Return the [X, Y] coordinate for the center point of the cell that contains the specified text.  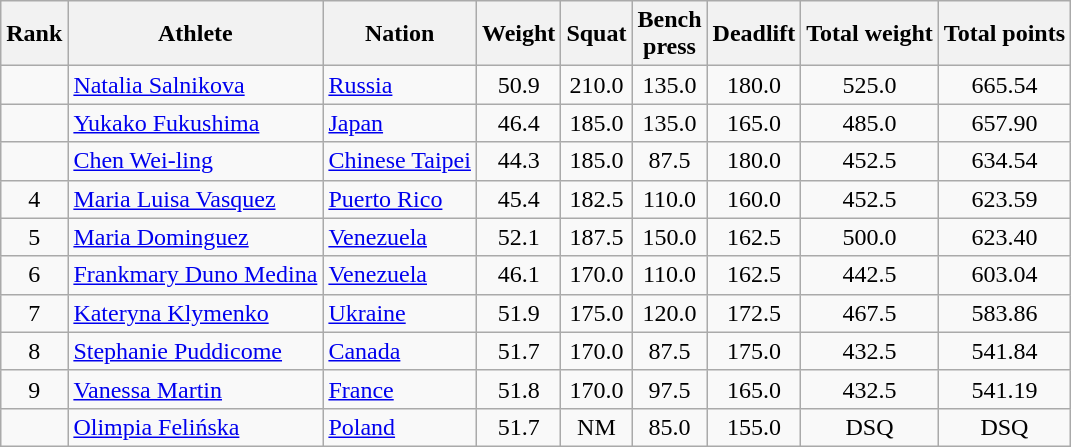
210.0 [596, 85]
120.0 [670, 313]
Poland [400, 427]
467.5 [870, 313]
Maria Luisa Vasquez [196, 199]
Vanessa Martin [196, 389]
623.59 [1004, 199]
634.54 [1004, 161]
44.3 [518, 161]
160.0 [754, 199]
Maria Dominguez [196, 237]
Total weight [870, 34]
500.0 [870, 237]
52.1 [518, 237]
Total points [1004, 34]
657.90 [1004, 123]
Olimpia Felińska [196, 427]
Japan [400, 123]
525.0 [870, 85]
541.19 [1004, 389]
5 [34, 237]
Russia [400, 85]
150.0 [670, 237]
6 [34, 275]
46.4 [518, 123]
583.86 [1004, 313]
187.5 [596, 237]
97.5 [670, 389]
182.5 [596, 199]
Canada [400, 351]
45.4 [518, 199]
603.04 [1004, 275]
Chen Wei-ling [196, 161]
623.40 [1004, 237]
51.9 [518, 313]
4 [34, 199]
Deadlift [754, 34]
Stephanie Puddicome [196, 351]
Nation [400, 34]
Weight [518, 34]
Kateryna Klymenko [196, 313]
50.9 [518, 85]
85.0 [670, 427]
46.1 [518, 275]
665.54 [1004, 85]
172.5 [754, 313]
9 [34, 389]
8 [34, 351]
Athlete [196, 34]
485.0 [870, 123]
Ukraine [400, 313]
541.84 [1004, 351]
Natalia Salnikova [196, 85]
51.8 [518, 389]
France [400, 389]
Chinese Taipei [400, 161]
Yukako Fukushima [196, 123]
442.5 [870, 275]
Benchpress [670, 34]
NM [596, 427]
Frankmary Duno Medina [196, 275]
Puerto Rico [400, 199]
155.0 [754, 427]
Rank [34, 34]
Squat [596, 34]
7 [34, 313]
